Extract the (x, y) coordinate from the center of the cell holding the provided text.  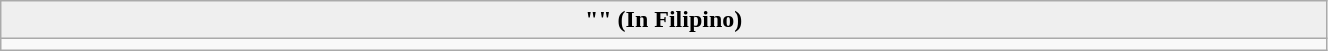
"" (In Filipino) (664, 20)
